Identify which cell holds the provided text, then report its [x, y] central coordinate. 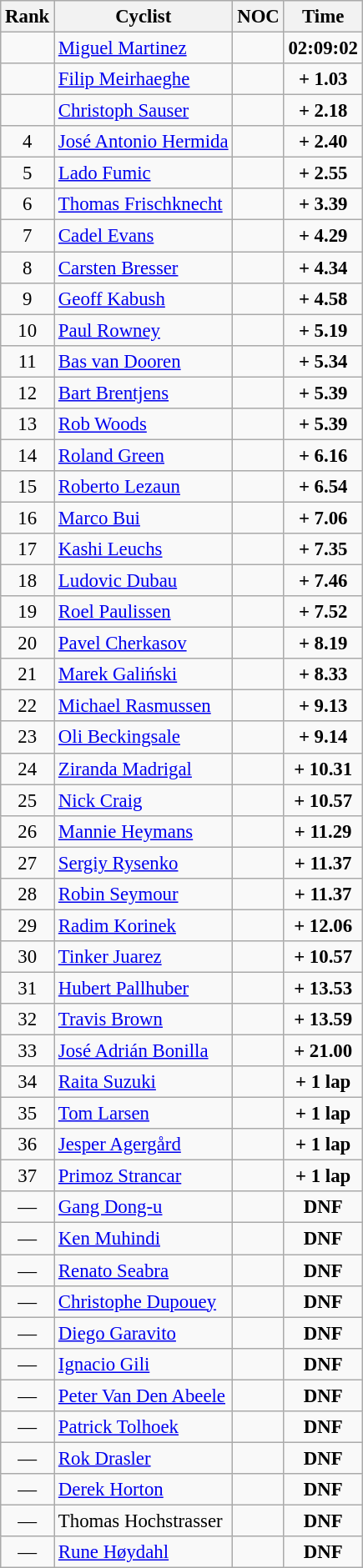
Sergiy Rysenko [144, 863]
Filip Meirhaeghe [144, 79]
Diego Garavito [144, 1333]
José Adrián Bonilla [144, 1051]
+ 4.58 [323, 298]
Raita Suzuki [144, 1082]
Mannie Heymans [144, 831]
+ 8.19 [323, 644]
Michael Rasmussen [144, 706]
NOC [259, 17]
+ 7.52 [323, 612]
30 [28, 957]
Pavel Cherkasov [144, 644]
+ 2.55 [323, 173]
Primoz Strancar [144, 1176]
Marco Bui [144, 518]
Robin Seymour [144, 894]
+ 7.06 [323, 518]
12 [28, 393]
22 [28, 706]
37 [28, 1176]
+ 1.03 [323, 79]
+ 6.54 [323, 487]
Radim Korinek [144, 925]
Cyclist [144, 17]
17 [28, 549]
Time [323, 17]
Bas van Dooren [144, 361]
Jesper Agergård [144, 1145]
19 [28, 612]
Cadel Evans [144, 236]
18 [28, 581]
34 [28, 1082]
Hubert Pallhuber [144, 988]
13 [28, 424]
10 [28, 330]
26 [28, 831]
Roland Green [144, 455]
16 [28, 518]
Travis Brown [144, 1019]
29 [28, 925]
Geoff Kabush [144, 298]
+ 8.33 [323, 674]
32 [28, 1019]
+ 6.16 [323, 455]
+ 10.31 [323, 769]
Oli Beckingsale [144, 738]
35 [28, 1114]
24 [28, 769]
7 [28, 236]
+ 2.18 [323, 111]
15 [28, 487]
Christoph Sauser [144, 111]
Tinker Juarez [144, 957]
+ 5.34 [323, 361]
Paul Rowney [144, 330]
Thomas Frischknecht [144, 204]
+ 4.34 [323, 268]
+ 7.46 [323, 581]
+ 3.39 [323, 204]
5 [28, 173]
+ 2.40 [323, 142]
Nick Craig [144, 800]
4 [28, 142]
Bart Brentjens [144, 393]
Rok Drasler [144, 1458]
28 [28, 894]
9 [28, 298]
20 [28, 644]
+ 13.59 [323, 1019]
Patrick Tolhoek [144, 1427]
Ken Muhindi [144, 1239]
21 [28, 674]
Renato Seabra [144, 1270]
25 [28, 800]
Roel Paulissen [144, 612]
6 [28, 204]
Peter Van Den Abeele [144, 1395]
Rank [28, 17]
+ 9.13 [323, 706]
Christophe Dupouey [144, 1301]
33 [28, 1051]
14 [28, 455]
8 [28, 268]
+ 12.06 [323, 925]
Ziranda Madrigal [144, 769]
+ 7.35 [323, 549]
Derek Horton [144, 1490]
Rune Høydahl [144, 1552]
+ 4.29 [323, 236]
Rob Woods [144, 424]
02:09:02 [323, 48]
11 [28, 361]
Lado Fumic [144, 173]
Tom Larsen [144, 1114]
31 [28, 988]
27 [28, 863]
Thomas Hochstrasser [144, 1520]
Gang Dong-u [144, 1208]
23 [28, 738]
Carsten Bresser [144, 268]
36 [28, 1145]
+ 5.19 [323, 330]
+ 21.00 [323, 1051]
José Antonio Hermida [144, 142]
Ignacio Gili [144, 1364]
+ 13.53 [323, 988]
Kashi Leuchs [144, 549]
+ 11.29 [323, 831]
Miguel Martinez [144, 48]
Roberto Lezaun [144, 487]
Marek Galiński [144, 674]
+ 9.14 [323, 738]
Ludovic Dubau [144, 581]
